For the text-containing cell, return its midpoint in (X, Y) coordinate format. 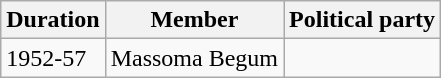
Member (194, 20)
Massoma Begum (194, 58)
1952-57 (53, 58)
Duration (53, 20)
Political party (362, 20)
